Extract the [x, y] coordinate from the center of the cell holding the provided text.  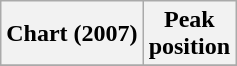
Chart (2007) [72, 34]
Peakposition [189, 34]
